Return the (x, y) coordinate for the center point of the cell that contains the specified text.  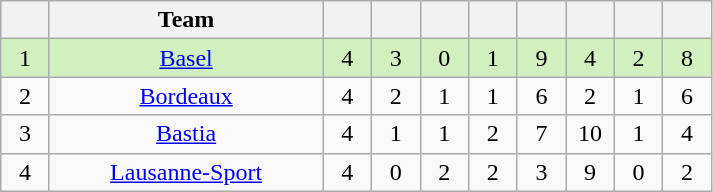
Bordeaux (186, 96)
Bastia (186, 134)
Basel (186, 58)
Lausanne-Sport (186, 172)
8 (688, 58)
Team (186, 20)
7 (542, 134)
10 (590, 134)
